From the cell containing the given text, extract its center point as [X, Y] coordinate. 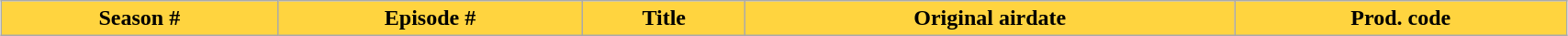
Episode # [430, 18]
Title [665, 18]
Season # [140, 18]
Original airdate [990, 18]
Prod. code [1401, 18]
